Scan for the cell matching the given text and deliver its (X, Y) coordinate at center. 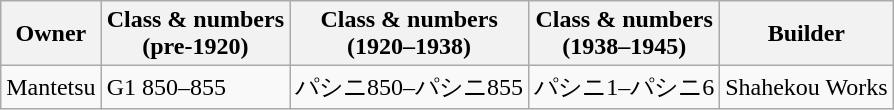
Class & numbers(pre-1920) (195, 34)
Class & numbers(1938–1945) (624, 34)
Builder (806, 34)
パシニ850–パシニ855 (410, 88)
G1 850–855 (195, 88)
Class & numbers(1920–1938) (410, 34)
Owner (51, 34)
Mantetsu (51, 88)
パシニ1–パシニ6 (624, 88)
Shahekou Works (806, 88)
